Locate the cell with the specified text and output its (x, y) center coordinate. 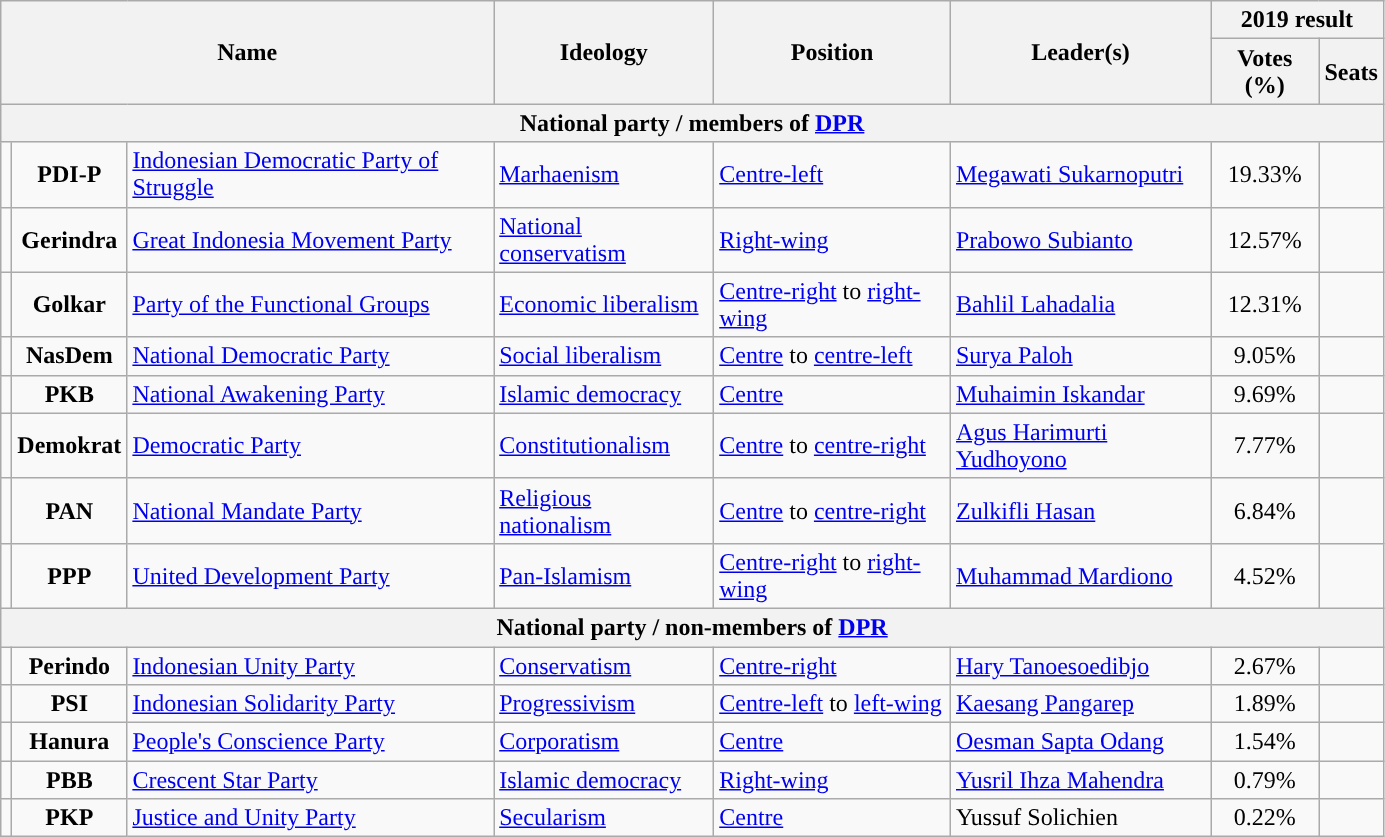
Agus Harimurti Yudhoyono (1080, 446)
19.33% (1265, 174)
Party of the Functional Groups (310, 304)
National Democratic Party (310, 356)
0.79% (1265, 780)
Democratic Party (310, 446)
Centre-right (832, 665)
Indonesian Democratic Party of Struggle (310, 174)
Muhaimin Iskandar (1080, 394)
PBB (70, 780)
Social liberalism (604, 356)
Hary Tanoesoedibjo (1080, 665)
Hanura (70, 742)
Crescent Star Party (310, 780)
National party / non-members of DPR (692, 627)
Centre-left to left-wing (832, 704)
Muhammad Mardiono (1080, 576)
Megawati Sukarnoputri (1080, 174)
4.52% (1265, 576)
12.57% (1265, 240)
PPP (70, 576)
Centre to centre-left (832, 356)
Zulkifli Hasan (1080, 510)
Corporatism (604, 742)
Conservatism (604, 665)
Yusril Ihza Mahendra (1080, 780)
PSI (70, 704)
NasDem (70, 356)
People's Conscience Party (310, 742)
Ideology (604, 52)
Prabowo Subianto (1080, 240)
9.69% (1265, 394)
National Mandate Party (310, 510)
Marhaenism (604, 174)
Centre-left (832, 174)
Pan-Islamism (604, 576)
Seats (1351, 72)
National conservatism (604, 240)
Constitutionalism (604, 446)
Perindo (70, 665)
12.31% (1265, 304)
Secularism (604, 818)
Gerindra (70, 240)
Kaesang Pangarep (1080, 704)
Votes (%) (1265, 72)
9.05% (1265, 356)
Position (832, 52)
6.84% (1265, 510)
2.67% (1265, 665)
Religious nationalism (604, 510)
Golkar (70, 304)
Indonesian Unity Party (310, 665)
Yussuf Solichien (1080, 818)
1.54% (1265, 742)
PDI-P (70, 174)
United Development Party (310, 576)
National party / members of DPR (692, 123)
National Awakening Party (310, 394)
7.77% (1265, 446)
Oesman Sapta Odang (1080, 742)
0.22% (1265, 818)
Bahlil Lahadalia (1080, 304)
Justice and Unity Party (310, 818)
Indonesian Solidarity Party (310, 704)
Name (248, 52)
PKB (70, 394)
Great Indonesia Movement Party (310, 240)
Demokrat (70, 446)
PKP (70, 818)
Leader(s) (1080, 52)
Surya Paloh (1080, 356)
2019 result (1298, 20)
Economic liberalism (604, 304)
Progressivism (604, 704)
1.89% (1265, 704)
PAN (70, 510)
